Return the [X, Y] coordinate for the center point of the cell that contains the specified text.  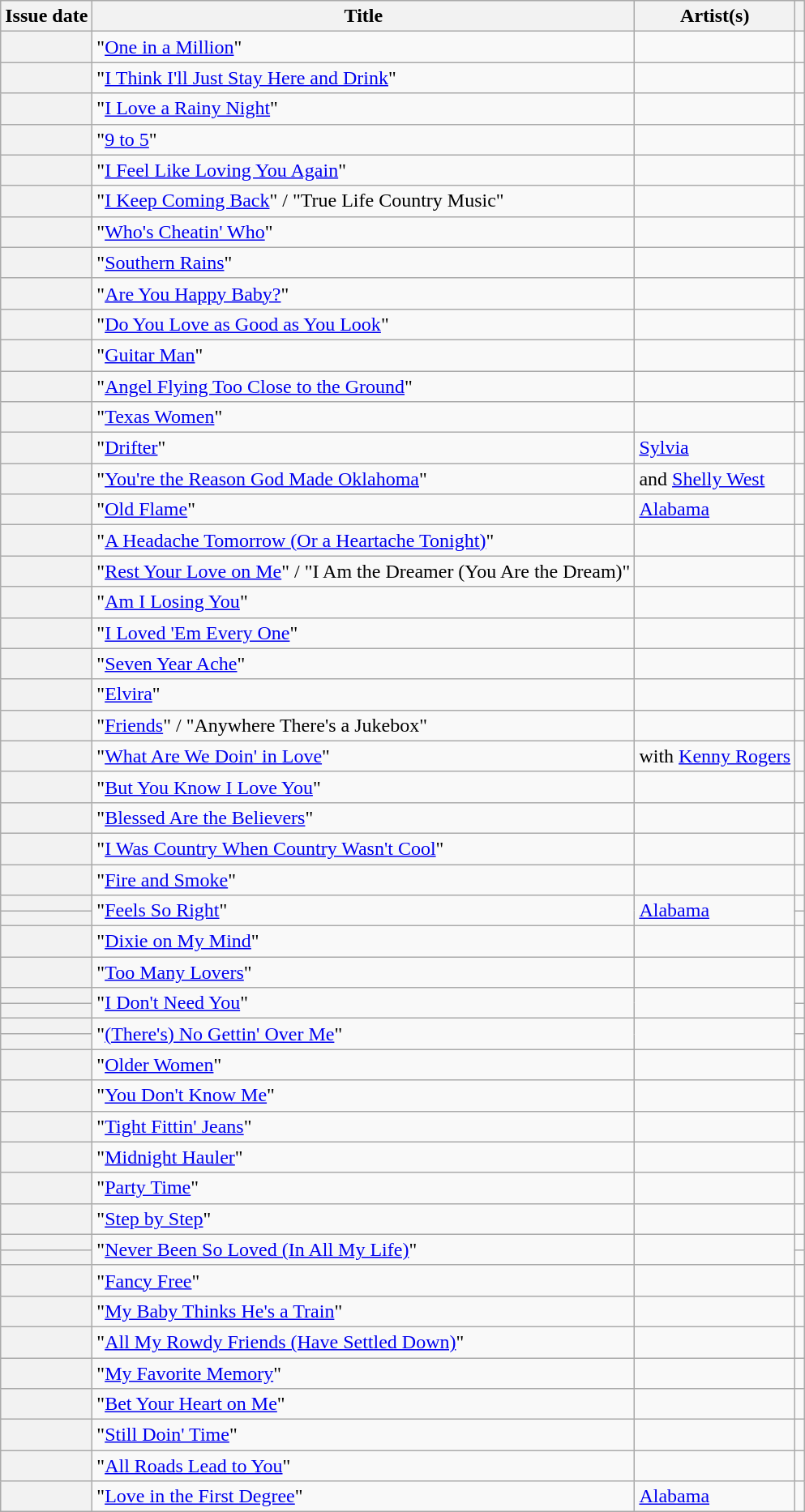
"Fancy Free" [363, 1280]
"Midnight Hauler" [363, 1157]
"(There's) No Gettin' Over Me" [363, 1034]
"Texas Women" [363, 417]
"I Loved 'Em Every One" [363, 633]
"Bet Your Heart on Me" [363, 1404]
"Never Been So Loved (In All My Life)" [363, 1249]
"One in a Million" [363, 47]
"Angel Flying Too Close to the Ground" [363, 387]
"A Headache Tomorrow (Or a Heartache Tonight)" [363, 540]
"I Feel Like Loving You Again" [363, 170]
"Friends" / "Anywhere There's a Jukebox" [363, 725]
"Old Flame" [363, 510]
"All Roads Lead to You" [363, 1466]
Artist(s) [715, 16]
"Feels So Right" [363, 911]
Title [363, 16]
"All My Rowdy Friends (Have Settled Down)" [363, 1342]
"You're the Reason God Made Oklahoma" [363, 479]
"Who's Cheatin' Who" [363, 232]
"I Don't Need You" [363, 1003]
"Am I Losing You" [363, 602]
"Too Many Lovers" [363, 972]
"I Was Country When Country Wasn't Cool" [363, 848]
"I Love a Rainy Night" [363, 109]
"Tight Fittin' Jeans" [363, 1126]
"Love in the First Degree" [363, 1497]
"Are You Happy Baby?" [363, 293]
"Do You Love as Good as You Look" [363, 324]
"9 to 5" [363, 139]
"Guitar Man" [363, 355]
"Fire and Smoke" [363, 879]
"Dixie on My Mind" [363, 942]
Issue date [47, 16]
"But You Know I Love You" [363, 787]
"Older Women" [363, 1065]
"I Think I'll Just Stay Here and Drink" [363, 78]
"I Keep Coming Back" / "True Life Country Music" [363, 201]
"My Favorite Memory" [363, 1373]
"Elvira" [363, 694]
"Blessed Are the Believers" [363, 818]
"Still Doin' Time" [363, 1435]
"Drifter" [363, 448]
"Seven Year Ache" [363, 664]
Sylvia [715, 448]
and Shelly West [715, 479]
"Step by Step" [363, 1219]
"Rest Your Love on Me" / "I Am the Dreamer (You Are the Dream)" [363, 571]
"Party Time" [363, 1188]
with Kenny Rogers [715, 756]
"You Don't Know Me" [363, 1096]
"What Are We Doin' in Love" [363, 756]
"Southern Rains" [363, 263]
"My Baby Thinks He's a Train" [363, 1311]
